Determine the [x, y] coordinate at the center of the cell enclosing the given text.  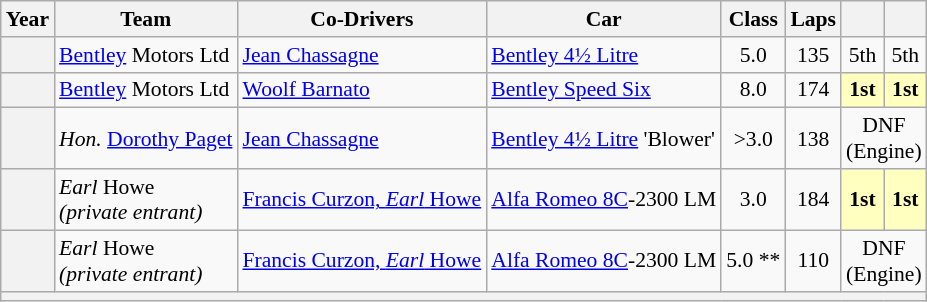
174 [813, 90]
>3.0 [753, 138]
184 [813, 200]
Car [604, 19]
138 [813, 138]
3.0 [753, 200]
Hon. Dorothy Paget [146, 138]
Woolf Barnato [362, 90]
Co-Drivers [362, 19]
Class [753, 19]
5.0 ** [753, 260]
110 [813, 260]
Bentley 4½ Litre 'Blower' [604, 138]
Bentley Speed Six [604, 90]
Team [146, 19]
8.0 [753, 90]
Laps [813, 19]
Year [28, 19]
5.0 [753, 55]
Bentley 4½ Litre [604, 55]
135 [813, 55]
